Return (X, Y) of the center of cell containing provided text 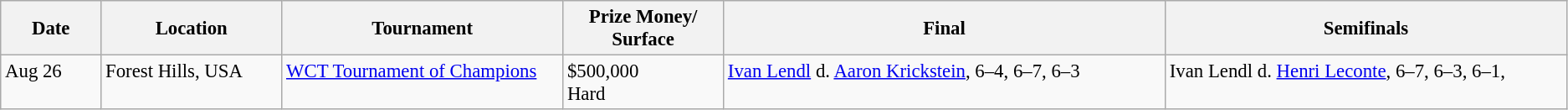
Aug 26 (51, 82)
Final (945, 29)
Ivan Lendl d. Henri Leconte, 6–7, 6–3, 6–1, (1366, 82)
Prize Money/Surface (643, 29)
$500,000Hard (643, 82)
Forest Hills, USA (192, 82)
Location (192, 29)
Tournament (423, 29)
Semifinals (1366, 29)
Date (51, 29)
Ivan Lendl d. Aaron Krickstein, 6–4, 6–7, 6–3 (945, 82)
WCT Tournament of Champions (423, 82)
